Locate the cell with the specified text and output its (x, y) center coordinate. 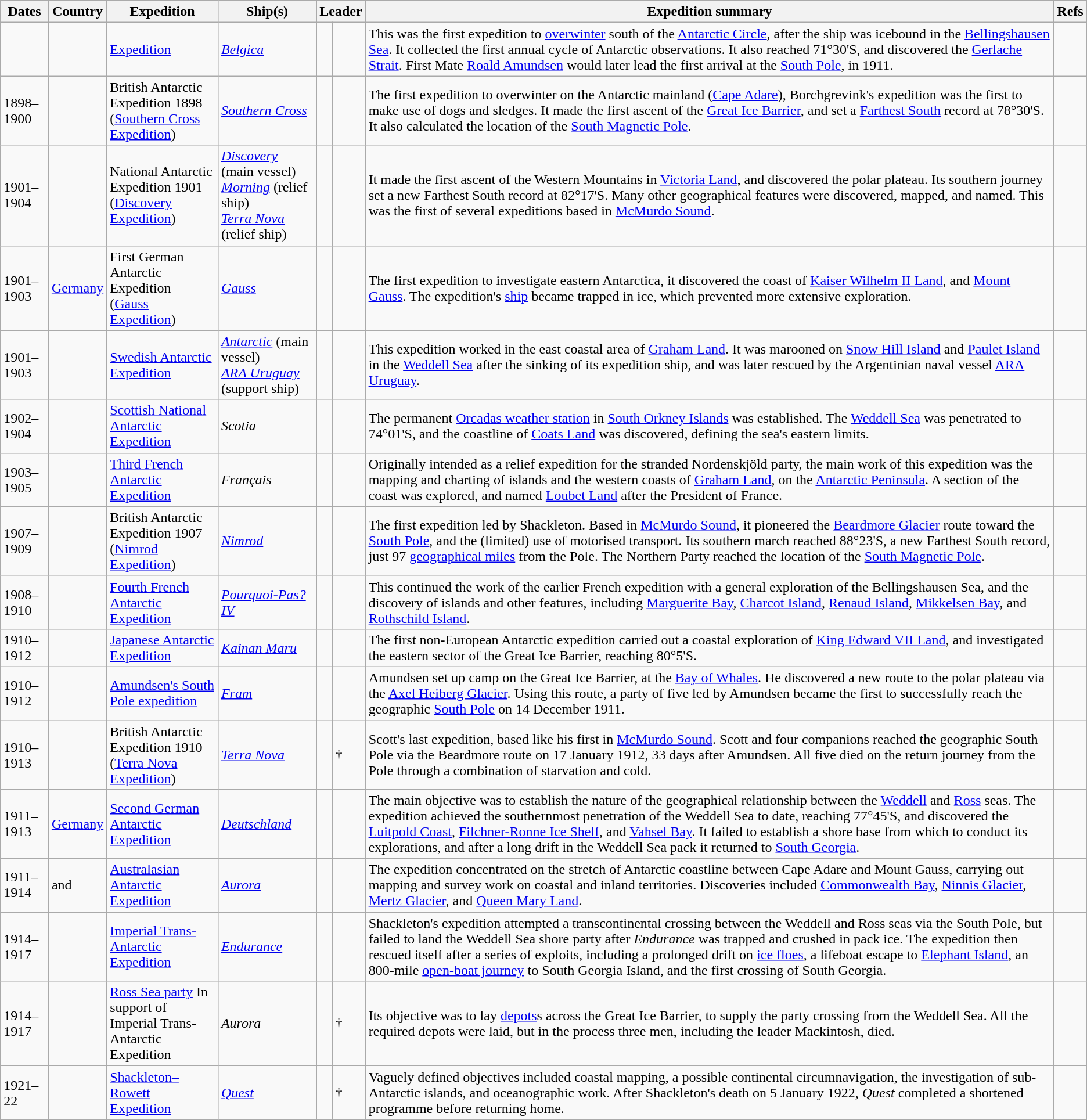
Français (267, 480)
Dates (24, 12)
Discovery (main vessel)Morning (relief ship)Terra Nova (relief ship) (267, 195)
Ship(s) (267, 12)
Refs (1070, 12)
Ross Sea party In support of Imperial Trans-Antarctic Expedition (163, 1024)
Belgica (267, 49)
Second German Antarctic Expedition (163, 824)
Japanese Antarctic Expedition (163, 648)
1898–1900 (24, 110)
Imperial Trans-Antarctic Expedition (163, 946)
and (77, 885)
Expedition summary (710, 12)
Quest (267, 1093)
Gauss (267, 288)
1910–1913 (24, 755)
1908–1910 (24, 602)
Endurance (267, 946)
Amundsen's South Pole expedition (163, 693)
Scotia (267, 426)
Terra Nova (267, 755)
1921–22 (24, 1093)
1911–1914 (24, 885)
Scottish National Antarctic Expedition (163, 426)
Shackleton–Rowett Expedition (163, 1093)
1907–1909 (24, 541)
Kainan Maru (267, 648)
Nimrod (267, 541)
Southern Cross (267, 110)
Antarctic (main vessel)ARA Uruguay (support ship) (267, 365)
Country (77, 12)
Third French Antarctic Expedition (163, 480)
Pourquoi-Pas? IV (267, 602)
1901–1904 (24, 195)
Leader (341, 12)
Fram (267, 693)
1902–1904 (24, 426)
British Antarctic Expedition 1907(Nimrod Expedition) (163, 541)
British Antarctic Expedition 1898(Southern Cross Expedition) (163, 110)
1903–1905 (24, 480)
1911–1913 (24, 824)
Fourth French Antarctic Expedition (163, 602)
First German Antarctic Expedition(Gauss Expedition) (163, 288)
Australasian Antarctic Expedition (163, 885)
National Antarctic Expedition 1901(Discovery Expedition) (163, 195)
Deutschland (267, 824)
Swedish Antarctic Expedition (163, 365)
British Antarctic Expedition 1910(Terra Nova Expedition) (163, 755)
